Capture the cell that displays the provided text and extract its (x, y) central coordinate. 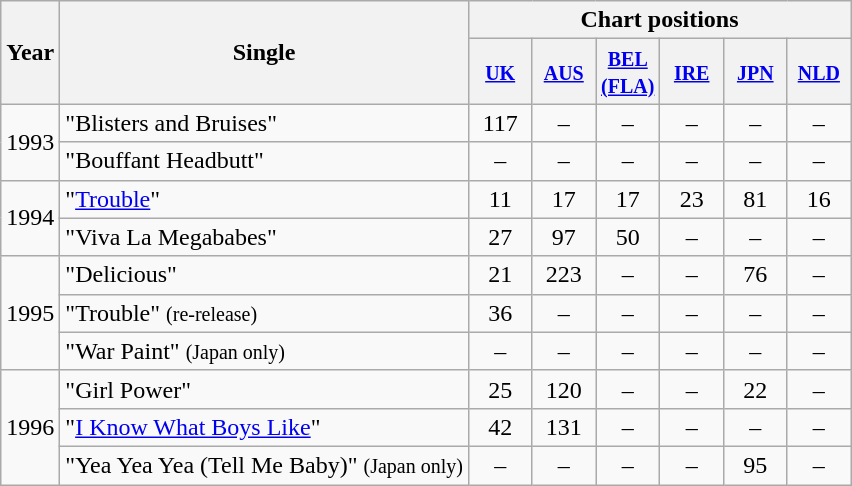
25 (500, 389)
"Viva La Megababes" (264, 237)
21 (500, 275)
AUS (564, 72)
NLD (819, 72)
95 (755, 465)
23 (692, 199)
81 (755, 199)
"Yea Yea Yea (Tell Me Baby)" (Japan only) (264, 465)
11 (500, 199)
22 (755, 389)
1993 (30, 142)
16 (819, 199)
"Bouffant Headbutt" (264, 161)
Year (30, 52)
42 (500, 427)
Single (264, 52)
IRE (692, 72)
"Trouble" (264, 199)
223 (564, 275)
UK (500, 72)
Chart positions (659, 20)
117 (500, 123)
50 (628, 237)
"Blisters and Bruises" (264, 123)
"War Paint" (Japan only) (264, 351)
"Girl Power" (264, 389)
97 (564, 237)
JPN (755, 72)
"I Know What Boys Like" (264, 427)
27 (500, 237)
BEL(FLA) (628, 72)
1995 (30, 313)
120 (564, 389)
1996 (30, 427)
36 (500, 313)
131 (564, 427)
"Delicious" (264, 275)
76 (755, 275)
"Trouble" (re-release) (264, 313)
1994 (30, 218)
